Scan for the cell matching the given text and deliver its [X, Y] coordinate at center. 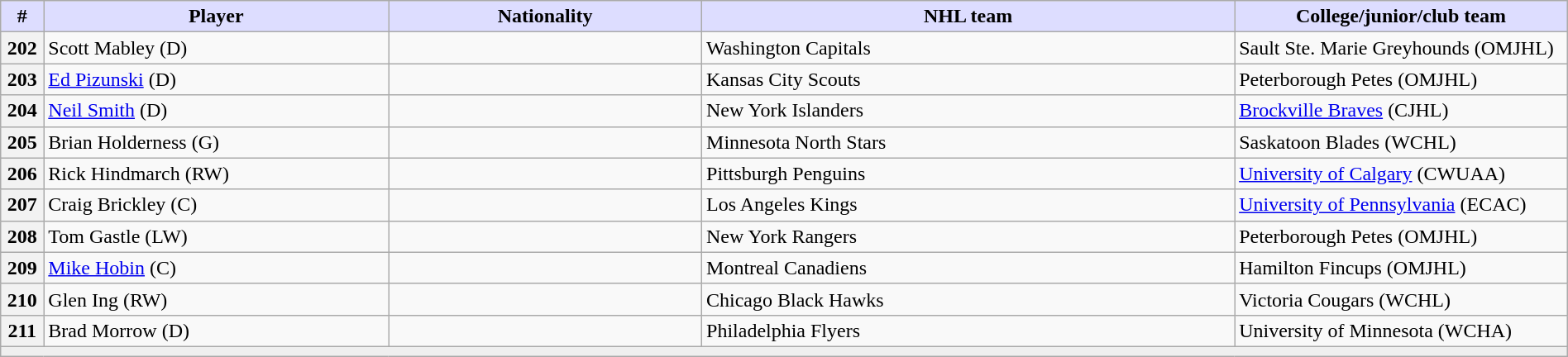
208 [22, 236]
Washington Capitals [968, 48]
210 [22, 299]
Scott Mabley (D) [217, 48]
Montreal Canadiens [968, 268]
Brian Holderness (G) [217, 142]
Glen Ing (RW) [217, 299]
Craig Brickley (C) [217, 205]
Mike Hobin (C) [217, 268]
Nationality [546, 17]
Tom Gastle (LW) [217, 236]
Kansas City Scouts [968, 79]
211 [22, 331]
New York Rangers [968, 236]
Chicago Black Hawks [968, 299]
Victoria Cougars (WCHL) [1401, 299]
Philadelphia Flyers [968, 331]
202 [22, 48]
206 [22, 174]
University of Minnesota (WCHA) [1401, 331]
Los Angeles Kings [968, 205]
# [22, 17]
Hamilton Fincups (OMJHL) [1401, 268]
Ed Pizunski (D) [217, 79]
207 [22, 205]
College/junior/club team [1401, 17]
University of Pennsylvania (ECAC) [1401, 205]
209 [22, 268]
Saskatoon Blades (WCHL) [1401, 142]
University of Calgary (CWUAA) [1401, 174]
204 [22, 111]
Minnesota North Stars [968, 142]
203 [22, 79]
Brockville Braves (CJHL) [1401, 111]
New York Islanders [968, 111]
Brad Morrow (D) [217, 331]
205 [22, 142]
NHL team [968, 17]
Neil Smith (D) [217, 111]
Player [217, 17]
Pittsburgh Penguins [968, 174]
Sault Ste. Marie Greyhounds (OMJHL) [1401, 48]
Rick Hindmarch (RW) [217, 174]
